Return [X, Y] of the center of cell containing provided text 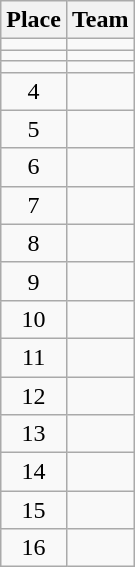
4 [34, 91]
6 [34, 167]
16 [34, 548]
9 [34, 281]
5 [34, 129]
13 [34, 434]
8 [34, 243]
11 [34, 357]
7 [34, 205]
Place [34, 20]
15 [34, 510]
Team [100, 20]
10 [34, 319]
14 [34, 472]
12 [34, 395]
